Pinpoint the cell where the given text exists, returning its (x, y) midpoint coordinate. 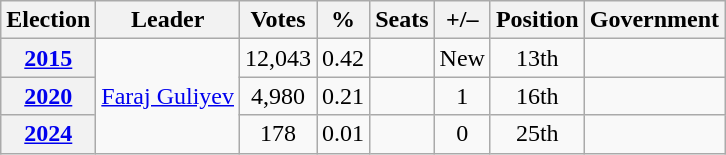
0.21 (344, 96)
25th (537, 134)
1 (462, 96)
+/– (462, 20)
2024 (48, 134)
Government (654, 20)
2015 (48, 58)
Votes (278, 20)
0.42 (344, 58)
% (344, 20)
Position (537, 20)
Seats (402, 20)
12,043 (278, 58)
Election (48, 20)
178 (278, 134)
Leader (168, 20)
Faraj Guliyev (168, 96)
16th (537, 96)
New (462, 58)
4,980 (278, 96)
2020 (48, 96)
0 (462, 134)
0.01 (344, 134)
13th (537, 58)
